Extract the [x, y] coordinate from the center of the cell holding the provided text.  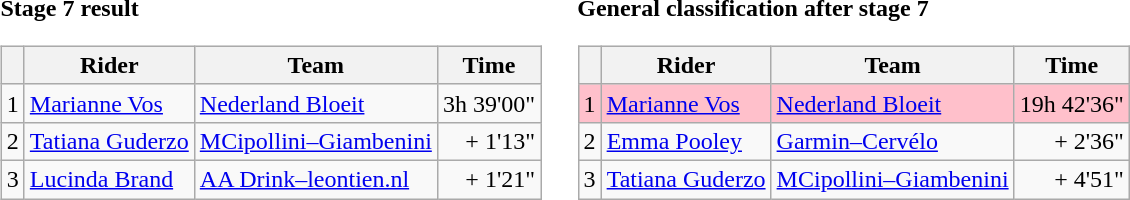
Lucinda Brand [109, 179]
+ 2'36" [1072, 141]
19h 42'36" [1072, 103]
+ 1'21" [488, 179]
Garmin–Cervélo [892, 141]
AA Drink–leontien.nl [316, 179]
+ 1'13" [488, 141]
+ 4'51" [1072, 179]
Emma Pooley [686, 141]
3h 39'00" [488, 103]
